Detect which cell encompasses the target text, then output its [X, Y] center coordinate. 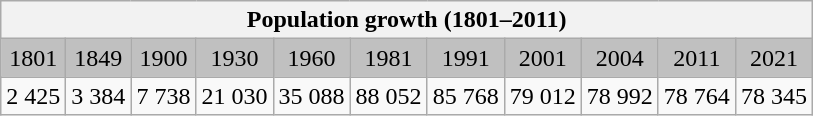
3 384 [98, 96]
1849 [98, 58]
35 088 [312, 96]
78 992 [620, 96]
1981 [388, 58]
88 052 [388, 96]
2021 [774, 58]
1930 [234, 58]
1991 [466, 58]
Population growth (1801–2011) [407, 20]
78 345 [774, 96]
85 768 [466, 96]
2011 [696, 58]
78 764 [696, 96]
2 425 [34, 96]
2001 [542, 58]
1900 [164, 58]
1960 [312, 58]
7 738 [164, 96]
2004 [620, 58]
1801 [34, 58]
21 030 [234, 96]
79 012 [542, 96]
